Determine the (x, y) coordinate at the center of the cell enclosing the given text.  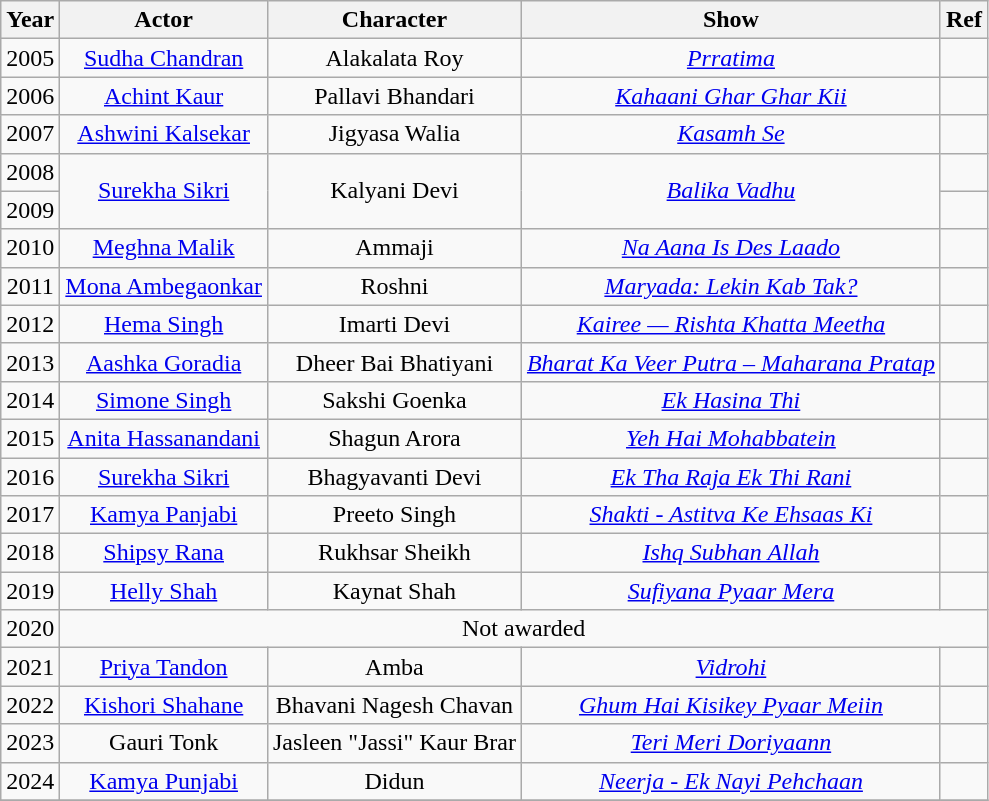
Kishori Shahane (164, 705)
Kalyani Devi (394, 191)
Bhavani Nagesh Chavan (394, 705)
Sakshi Goenka (394, 400)
2012 (30, 324)
Pallavi Bhandari (394, 96)
Ek Hasina Thi (730, 400)
Character (394, 20)
Dheer Bai Bhatiyani (394, 362)
2023 (30, 743)
Ishq Subhan Allah (730, 553)
Imarti Devi (394, 324)
2021 (30, 667)
2011 (30, 286)
Ref (964, 20)
Helly Shah (164, 591)
Kaynat Shah (394, 591)
Achint Kaur (164, 96)
Bhagyavanti Devi (394, 477)
Prratima (730, 58)
Actor (164, 20)
2006 (30, 96)
Meghna Malik (164, 248)
Didun (394, 781)
Preeto Singh (394, 515)
Simone Singh (164, 400)
2022 (30, 705)
Amba (394, 667)
Yeh Hai Mohabbatein (730, 438)
Neerja - Ek Nayi Pehchaan (730, 781)
Hema Singh (164, 324)
Ashwini Kalsekar (164, 134)
2014 (30, 400)
Shipsy Rana (164, 553)
Sufiyana Pyaar Mera (730, 591)
Alakalata Roy (394, 58)
2020 (30, 629)
Shakti - Astitva Ke Ehsaas Ki (730, 515)
Not awarded (524, 629)
Show (730, 20)
Kamya Panjabi (164, 515)
2019 (30, 591)
Gauri Tonk (164, 743)
Na Aana Is Des Laado (730, 248)
Kahaani Ghar Ghar Kii (730, 96)
Aashka Goradia (164, 362)
2007 (30, 134)
2010 (30, 248)
Kairee — Rishta Khatta Meetha (730, 324)
Anita Hassanandani (164, 438)
2008 (30, 172)
Ek Tha Raja Ek Thi Rani (730, 477)
Ammaji (394, 248)
Kamya Punjabi (164, 781)
Sudha Chandran (164, 58)
Balika Vadhu (730, 191)
2016 (30, 477)
2024 (30, 781)
2005 (30, 58)
Ghum Hai Kisikey Pyaar Meiin (730, 705)
Vidrohi (730, 667)
Shagun Arora (394, 438)
Maryada: Lekin Kab Tak? (730, 286)
Bharat Ka Veer Putra – Maharana Pratap (730, 362)
Rukhsar Sheikh (394, 553)
2013 (30, 362)
2018 (30, 553)
2009 (30, 210)
Teri Meri Doriyaann (730, 743)
Jigyasa Walia (394, 134)
Priya Tandon (164, 667)
2015 (30, 438)
Jasleen "Jassi" Kaur Brar (394, 743)
Kasamh Se (730, 134)
2017 (30, 515)
Mona Ambegaonkar (164, 286)
Roshni (394, 286)
Year (30, 20)
